Locate the cell with the specified text and output its [X, Y] center coordinate. 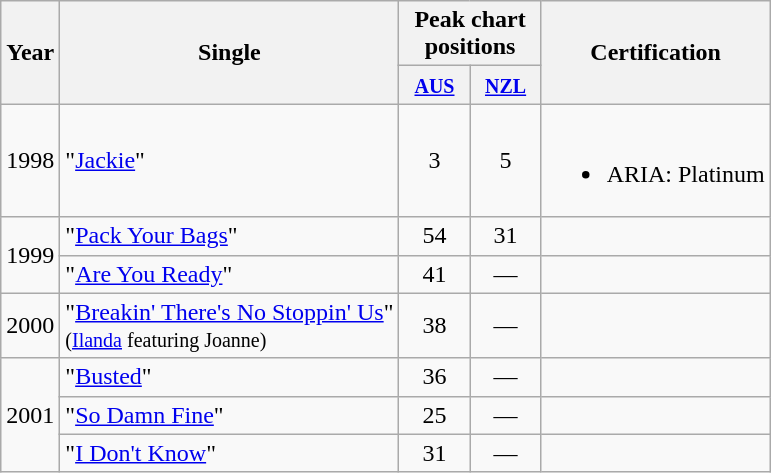
36 [434, 377]
"Pack Your Bags" [230, 236]
AUS [434, 85]
41 [434, 274]
1998 [30, 160]
54 [434, 236]
2001 [30, 415]
ARIA: Platinum [656, 160]
38 [434, 326]
"So Damn Fine" [230, 415]
1999 [30, 255]
2000 [30, 326]
5 [506, 160]
Peak chart positions [470, 34]
Certification [656, 52]
Year [30, 52]
"Breakin' There's No Stoppin' Us"(Ilanda featuring Joanne) [230, 326]
"I Don't Know" [230, 453]
"Jackie" [230, 160]
NZL [506, 85]
Single [230, 52]
25 [434, 415]
"Are You Ready" [230, 274]
3 [434, 160]
"Busted" [230, 377]
